Provide the (X, Y) coordinate of the cell's center where the given text is located.  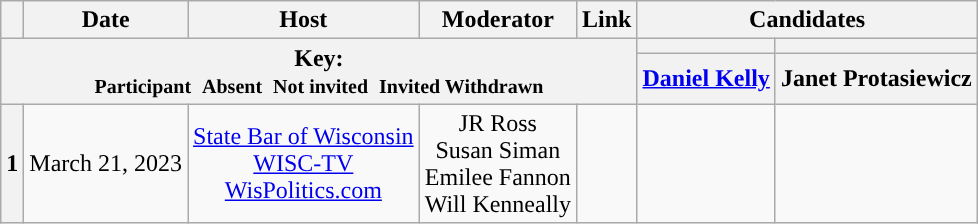
Daniel Kelly (706, 78)
Host (304, 20)
State Bar of WisconsinWISC-TVWisPolitics.com (304, 164)
Key: Participant Absent Not invited Invited Withdrawn (319, 72)
Candidates (807, 20)
Janet Protasiewicz (876, 78)
1 (12, 164)
March 21, 2023 (106, 164)
Date (106, 20)
Moderator (498, 20)
JR RossSusan SimanEmilee FannonWill Kenneally (498, 164)
Link (607, 20)
